Locate the cell with the specified text and output its (X, Y) center coordinate. 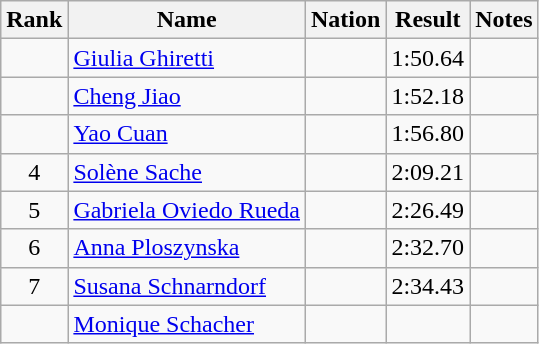
Yao Cuan (187, 134)
Anna Ploszynska (187, 248)
1:52.18 (428, 96)
Giulia Ghiretti (187, 58)
2:34.43 (428, 286)
5 (34, 210)
Monique Schacher (187, 324)
7 (34, 286)
Rank (34, 20)
6 (34, 248)
Susana Schnarndorf (187, 286)
Cheng Jiao (187, 96)
Notes (504, 20)
Name (187, 20)
1:50.64 (428, 58)
Gabriela Oviedo Rueda (187, 210)
Nation (346, 20)
1:56.80 (428, 134)
2:26.49 (428, 210)
Result (428, 20)
2:32.70 (428, 248)
Solène Sache (187, 172)
2:09.21 (428, 172)
4 (34, 172)
